Output the [x, y] coordinate of the center of the cell containing the given text.  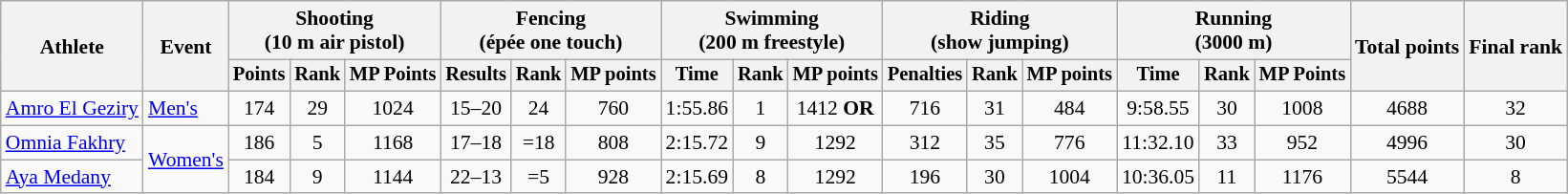
1008 [1302, 109]
9:58.55 [1158, 109]
1412 OR [835, 109]
Men's [185, 109]
Omnia Fakhry [73, 143]
Running(3000 m) [1234, 31]
31 [995, 109]
Points [259, 75]
10:36.05 [1158, 177]
Aya Medany [73, 177]
11 [1227, 177]
5544 [1407, 177]
Total points [1407, 46]
29 [317, 109]
760 [613, 109]
1168 [393, 143]
1004 [1070, 177]
484 [1070, 109]
2:15.69 [698, 177]
Final rank [1515, 46]
1144 [393, 177]
1176 [1302, 177]
952 [1302, 143]
24 [539, 109]
15–20 [476, 109]
Shooting(10 m air pistol) [334, 31]
776 [1070, 143]
Riding(show jumping) [999, 31]
Fencing(épée one touch) [550, 31]
312 [925, 143]
=5 [539, 177]
Penalties [925, 75]
33 [1227, 143]
Event [185, 46]
Swimming(200 m freestyle) [772, 31]
35 [995, 143]
196 [925, 177]
174 [259, 109]
4688 [1407, 109]
Results [476, 75]
928 [613, 177]
22–13 [476, 177]
32 [1515, 109]
5 [317, 143]
1 [761, 109]
186 [259, 143]
1:55.86 [698, 109]
11:32.10 [1158, 143]
Amro El Geziry [73, 109]
184 [259, 177]
1024 [393, 109]
Women's [185, 161]
716 [925, 109]
=18 [539, 143]
17–18 [476, 143]
4996 [1407, 143]
2:15.72 [698, 143]
Athlete [73, 46]
808 [613, 143]
